From the cell containing the given text, extract its center point as [x, y] coordinate. 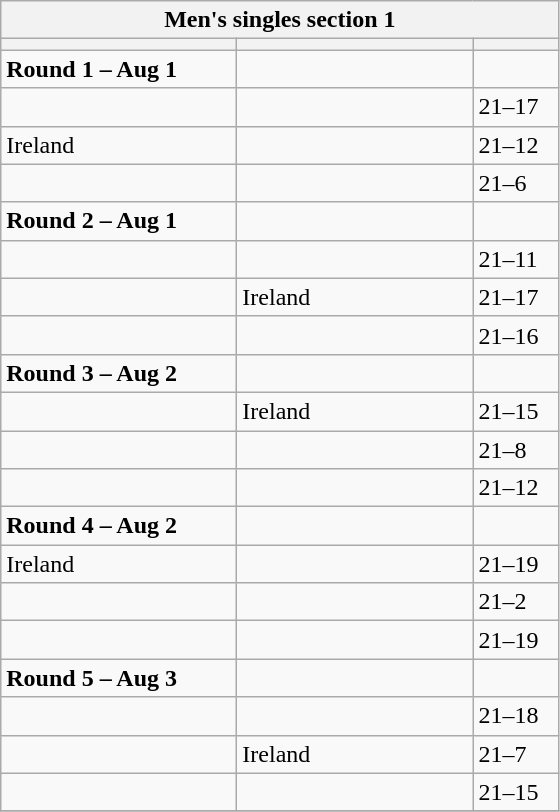
Round 2 – Aug 1 [119, 221]
21–8 [516, 449]
Round 1 – Aug 1 [119, 69]
21–7 [516, 754]
21–6 [516, 183]
Round 3 – Aug 2 [119, 373]
Round 4 – Aug 2 [119, 526]
21–11 [516, 259]
21–2 [516, 602]
Round 5 – Aug 3 [119, 678]
21–16 [516, 335]
Men's singles section 1 [280, 20]
21–18 [516, 716]
